Find where the given text appears and provide that cell's center as [x, y] coordinate. 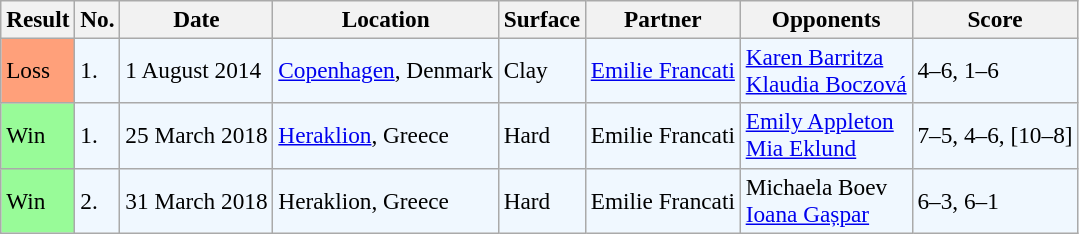
Opponents [826, 19]
2. [98, 200]
31 March 2018 [196, 200]
Michaela Boev Ioana Gașpar [826, 200]
Copenhagen, Denmark [386, 70]
Clay [542, 70]
Result [38, 19]
Surface [542, 19]
Location [386, 19]
1 August 2014 [196, 70]
No. [98, 19]
Emily Appleton Mia Eklund [826, 136]
Karen Barritza Klaudia Boczová [826, 70]
25 March 2018 [196, 136]
Score [995, 19]
6–3, 6–1 [995, 200]
Partner [662, 19]
4–6, 1–6 [995, 70]
Date [196, 19]
7–5, 4–6, [10–8] [995, 136]
Loss [38, 70]
